Return (x, y) of the center of cell containing provided text 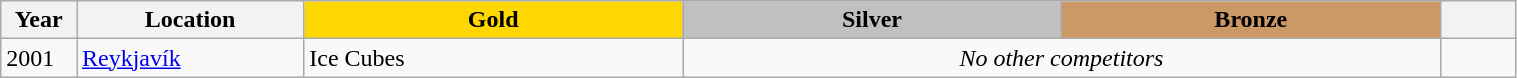
No other competitors (1062, 58)
Bronze (1250, 20)
Reykjavík (190, 58)
Location (190, 20)
Ice Cubes (494, 58)
2001 (39, 58)
Year (39, 20)
Silver (872, 20)
Gold (494, 20)
